Find where the given text appears and provide that cell's center as (X, Y) coordinate. 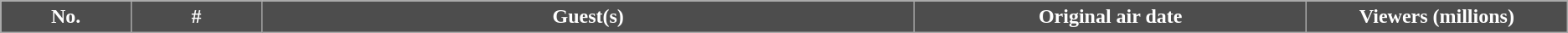
Guest(s) (588, 17)
No. (66, 17)
Viewers (millions) (1436, 17)
Original air date (1111, 17)
# (197, 17)
